Provide the [x, y] coordinate of the cell's center where the given text is located.  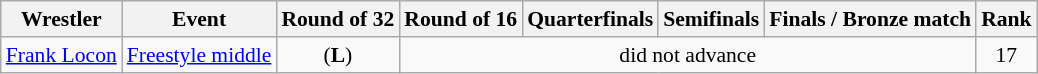
(L) [338, 55]
Round of 16 [460, 19]
Frank Locon [62, 55]
did not advance [688, 55]
Rank [1006, 19]
Wrestler [62, 19]
17 [1006, 55]
Quarterfinals [590, 19]
Semifinals [711, 19]
Finals / Bronze match [870, 19]
Event [200, 19]
Freestyle middle [200, 55]
Round of 32 [338, 19]
